Output the (X, Y) coordinate of the center of the cell containing the given text.  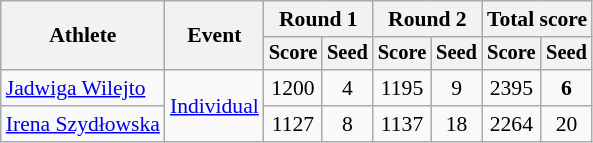
1127 (293, 124)
Athlete (83, 36)
Event (214, 36)
20 (566, 124)
2264 (512, 124)
18 (456, 124)
1137 (402, 124)
1200 (293, 88)
8 (348, 124)
Total score (537, 19)
Round 2 (428, 19)
6 (566, 88)
Irena Szydłowska (83, 124)
4 (348, 88)
2395 (512, 88)
Individual (214, 106)
9 (456, 88)
1195 (402, 88)
Jadwiga Wilejto (83, 88)
Round 1 (318, 19)
